Pinpoint the cell where the given text exists, returning its (X, Y) midpoint coordinate. 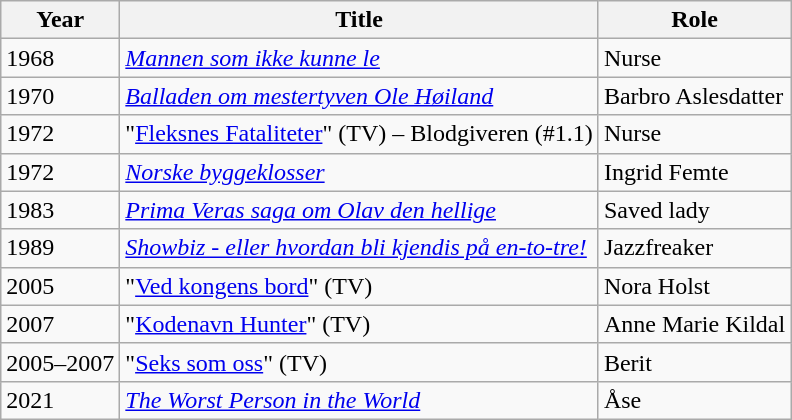
Title (360, 20)
Jazzfreaker (694, 248)
1970 (60, 96)
1968 (60, 58)
Prima Veras saga om Olav den hellige (360, 210)
1989 (60, 248)
"Fleksnes Fataliteter" (TV) – Blodgiveren (#1.1) (360, 134)
Saved lady (694, 210)
2007 (60, 324)
Barbro Aslesdatter (694, 96)
Norske byggeklosser (360, 172)
"Seks som oss" (TV) (360, 362)
Role (694, 20)
Balladen om mestertyven Ole Høiland (360, 96)
Showbiz - eller hvordan bli kjendis på en-to-tre! (360, 248)
"Ved kongens bord" (TV) (360, 286)
Year (60, 20)
2005–2007 (60, 362)
Nora Holst (694, 286)
Anne Marie Kildal (694, 324)
1983 (60, 210)
Mannen som ikke kunne le (360, 58)
Berit (694, 362)
The Worst Person in the World (360, 400)
2005 (60, 286)
"Kodenavn Hunter" (TV) (360, 324)
Ingrid Femte (694, 172)
Åse (694, 400)
2021 (60, 400)
